Return [X, Y] of the center of cell containing provided text 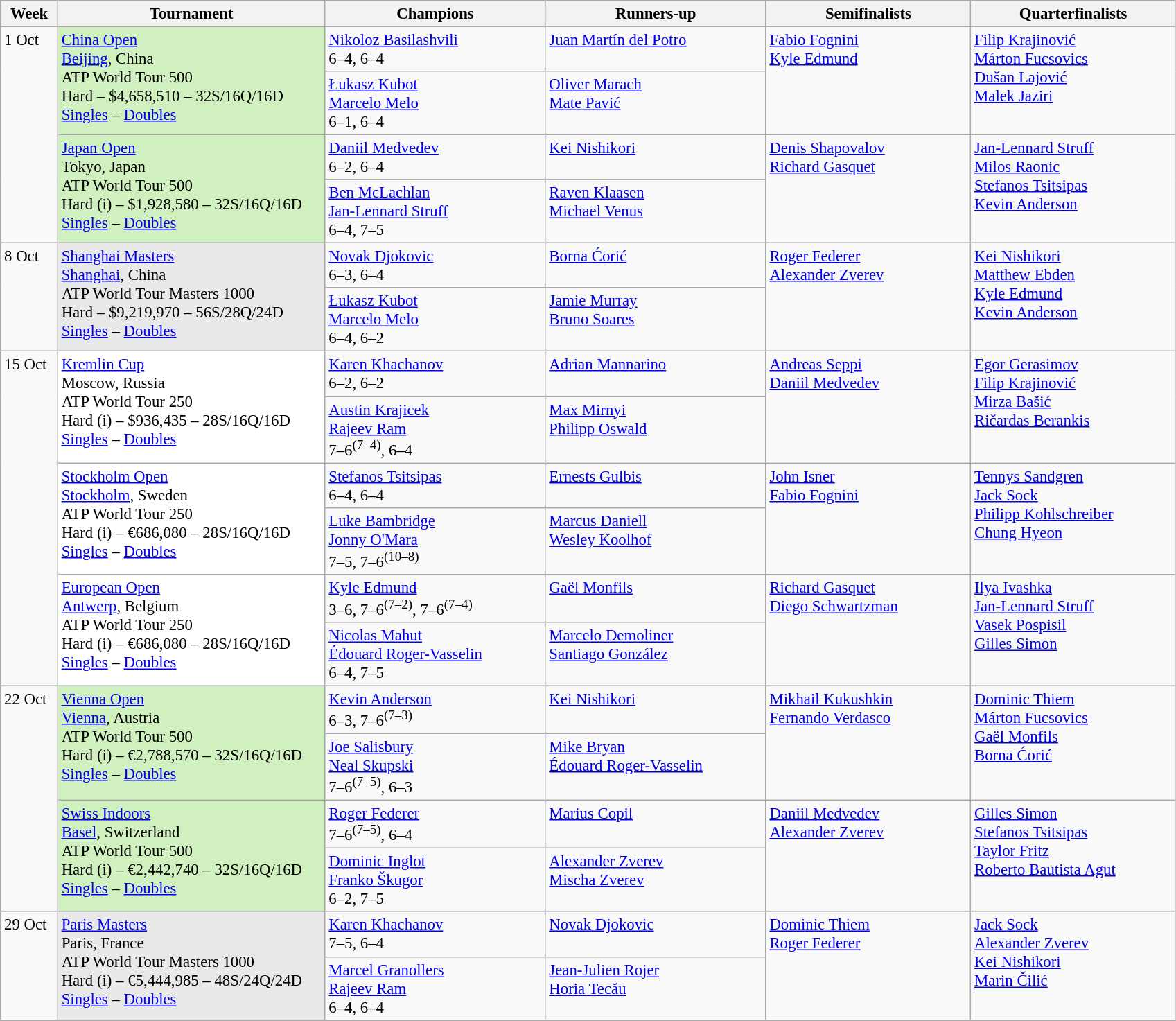
Łukasz Kubot Marcelo Melo 6–1, 6–4 [435, 103]
Kyle Edmund 3–6, 7–6(7–2), 7–6(7–4) [435, 599]
1 Oct [29, 135]
Mike Bryan Édouard Roger-Vasselin [656, 767]
Roger Federer 7–6(7–5), 6–4 [435, 825]
Ilya Ivashka Jan-Lennard Struff Vasek Pospisil Gilles Simon [1073, 631]
Alexander Zverev Mischa Zverev [656, 880]
Gilles Simon Stefanos Tsitsipas Taylor Fritz Roberto Bautista Agut [1073, 857]
Joe Salisbury Neal Skupski 7–6(7–5), 6–3 [435, 767]
Week [29, 14]
Roger Federer Alexander Zverev [868, 297]
Ernests Gulbis [656, 485]
Karen Khachanov 6–2, 6–2 [435, 374]
Borna Ćorić [656, 266]
Nikoloz Basilashvili 6–4, 6–4 [435, 50]
Dominic Inglot Franko Škugor 6–2, 7–5 [435, 880]
Mikhail Kukushkin Fernando Verdasco [868, 743]
Novak Djokovic [656, 934]
Kremlin Cup Moscow, RussiaATP World Tour 250Hard (i) – $936,435 – 28S/16Q/16DSingles – Doubles [191, 408]
Semifinalists [868, 14]
Jan-Lennard Struff Milos Raonic Stefanos Tsitsipas Kevin Anderson [1073, 189]
Tennys Sandgren Jack Sock Philipp Kohlschreiber Chung Hyeon [1073, 518]
Japan Open Tokyo, JapanATP World Tour 500Hard (i) – $1,928,580 – 32S/16Q/16DSingles – Doubles [191, 189]
Marcel Granollers Rajeev Ram 6–4, 6–4 [435, 988]
Quarterfinalists [1073, 14]
Vienna Open Vienna, AustriaATP World Tour 500Hard (i) – €2,788,570 – 32S/16Q/16DSingles – Doubles [191, 743]
Filip Krajinović Márton Fucsovics Dušan Lajović Malek Jaziri [1073, 81]
Austin Krajicek Rajeev Ram 7–6(7–4), 6–4 [435, 430]
Kei Nishikori Matthew Ebden Kyle Edmund Kevin Anderson [1073, 297]
China Open Beijing, ChinaATP World Tour 500Hard – $4,658,510 – 32S/16Q/16DSingles – Doubles [191, 81]
Raven Klaasen Michael Venus [656, 211]
Marcelo Demoliner Santiago González [656, 654]
8 Oct [29, 297]
Denis Shapovalov Richard Gasquet [868, 189]
Gaël Monfils [656, 599]
Łukasz Kubot Marcelo Melo 6–4, 6–2 [435, 320]
Max Mirnyi Philipp Oswald [656, 430]
Paris Masters Paris, FranceATP World Tour Masters 1000Hard (i) – €5,444,985 – 48S/24Q/24D Singles – Doubles [191, 966]
Champions [435, 14]
Swiss Indoors Basel, SwitzerlandATP World Tour 500Hard (i) – €2,442,740 – 32S/16Q/16DSingles – Doubles [191, 857]
Tournament [191, 14]
Kevin Anderson 6–3, 7–6(7–3) [435, 710]
Daniil Medvedev Alexander Zverev [868, 857]
European OpenAntwerp, BelgiumATP World Tour 250Hard (i) – €686,080 – 28S/16Q/16DSingles – Doubles [191, 631]
Andreas Seppi Daniil Medvedev [868, 408]
Jamie Murray Bruno Soares [656, 320]
Stockholm Open Stockholm, SwedenATP World Tour 250Hard (i) – €686,080 – 28S/16Q/16DSingles – Doubles [191, 518]
Jack Sock Alexander Zverev Kei Nishikori Marin Čilić [1073, 966]
Egor Gerasimov Filip Krajinović Mirza Bašić Ričardas Berankis [1073, 408]
Karen Khachanov 7–5, 6–4 [435, 934]
Jean-Julien Rojer Horia Tecău [656, 988]
Ben McLachlan Jan-Lennard Struff6–4, 7–5 [435, 211]
Daniil Medvedev 6–2, 6–4 [435, 158]
Marcus Daniell Wesley Koolhof [656, 541]
John Isner Fabio Fognini [868, 518]
Dominic Thiem Márton Fucsovics Gaël Monfils Borna Ćorić [1073, 743]
Adrian Mannarino [656, 374]
Stefanos Tsitsipas 6–4, 6–4 [435, 485]
Nicolas Mahut Édouard Roger-Vasselin 6–4, 7–5 [435, 654]
Dominic Thiem Roger Federer [868, 966]
Fabio Fognini Kyle Edmund [868, 81]
Marius Copil [656, 825]
Oliver Marach Mate Pavić [656, 103]
29 Oct [29, 966]
Juan Martín del Potro [656, 50]
Shanghai Masters Shanghai, ChinaATP World Tour Masters 1000Hard – $9,219,970 – 56S/28Q/24DSingles – Doubles [191, 297]
Luke Bambridge Jonny O'Mara 7–5, 7–6(10–8) [435, 541]
22 Oct [29, 799]
Runners-up [656, 14]
Novak Djokovic 6–3, 6–4 [435, 266]
Richard Gasquet Diego Schwartzman [868, 631]
15 Oct [29, 518]
